Extract the [X, Y] coordinate from the center of the cell holding the provided text.  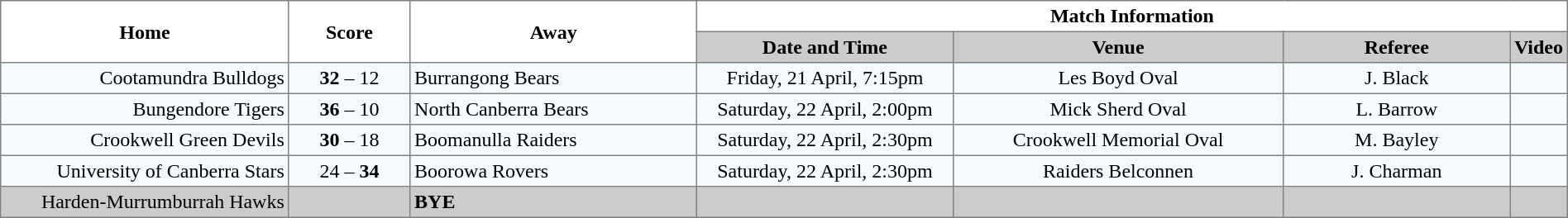
Burrangong Bears [554, 78]
Crookwell Memorial Oval [1118, 140]
Video [1539, 47]
Bungendore Tigers [145, 109]
Mick Sherd Oval [1118, 109]
Date and Time [825, 47]
30 – 18 [349, 140]
J. Black [1397, 78]
Les Boyd Oval [1118, 78]
University of Canberra Stars [145, 171]
24 – 34 [349, 171]
Score [349, 31]
Away [554, 31]
L. Barrow [1397, 109]
Home [145, 31]
Harden-Murrumburrah Hawks [145, 202]
Referee [1397, 47]
Crookwell Green Devils [145, 140]
J. Charman [1397, 171]
Match Information [1133, 17]
Friday, 21 April, 7:15pm [825, 78]
M. Bayley [1397, 140]
Saturday, 22 April, 2:00pm [825, 109]
Venue [1118, 47]
32 – 12 [349, 78]
36 – 10 [349, 109]
North Canberra Bears [554, 109]
Raiders Belconnen [1118, 171]
Cootamundra Bulldogs [145, 78]
BYE [554, 202]
Boomanulla Raiders [554, 140]
Boorowa Rovers [554, 171]
